Detect which cell encompasses the target text, then output its [x, y] center coordinate. 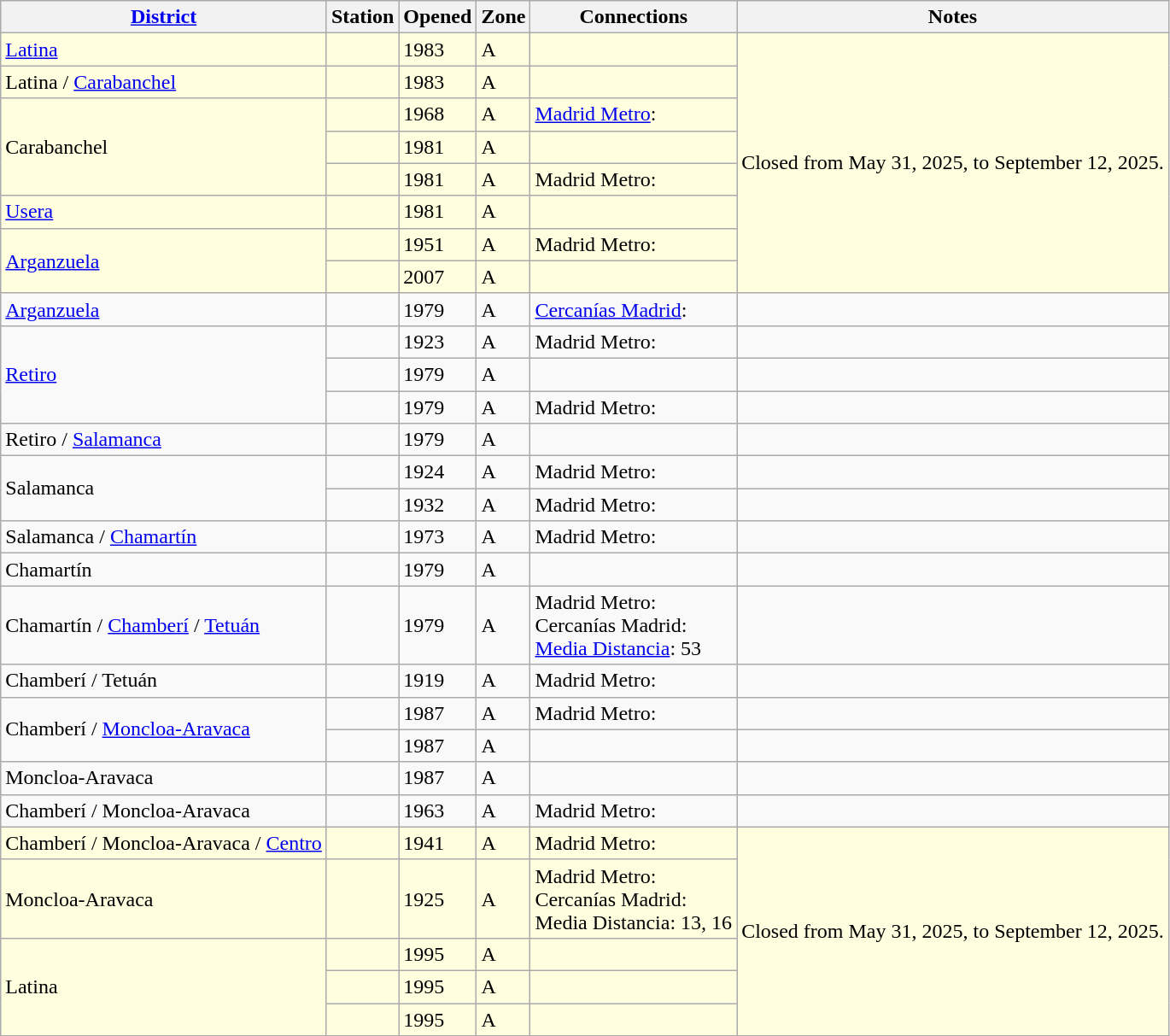
1919 [437, 681]
1951 [437, 244]
1923 [437, 342]
Opened [437, 17]
Notes [953, 17]
Salamanca [164, 489]
Station [362, 17]
1925 [437, 898]
1963 [437, 811]
Latina / Carabanchel [164, 82]
2007 [437, 277]
1973 [437, 537]
1968 [437, 114]
Madrid Metro: Cercanías Madrid: Media Distancia: 13, 16 [634, 898]
Retiro / Salamanca [164, 440]
Chamartín [164, 570]
Chamartín / Chamberí / Tetuán [164, 625]
Cercanías Madrid: [634, 309]
Connections [634, 17]
Usera [164, 212]
1932 [437, 505]
Zone [504, 17]
1924 [437, 472]
1941 [437, 843]
Chamberí / Tetuán [164, 681]
Chamberí / Moncloa-Aravaca / Centro [164, 843]
Retiro [164, 374]
Madrid Metro: Cercanías Madrid: Media Distancia: 53 [634, 625]
Salamanca / Chamartín [164, 537]
Carabanchel [164, 147]
District [164, 17]
